Detect which cell encompasses the target text, then output its [x, y] center coordinate. 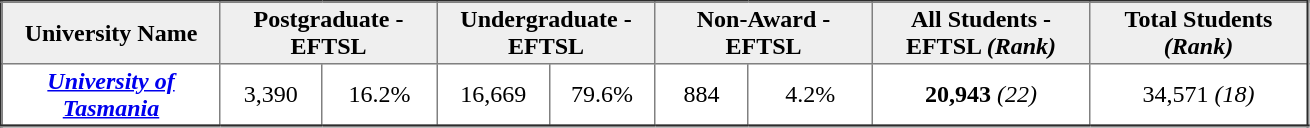
Postgraduate - EFTSL [329, 33]
University of Tasmania [111, 95]
16.2% [380, 95]
20,943 (22) [981, 95]
All Students - EFTSL (Rank) [981, 33]
34,571 (18) [1199, 95]
79.6% [602, 95]
Undergraduate - EFTSL [546, 33]
Total Students (Rank) [1199, 33]
884 [702, 95]
University Name [111, 33]
4.2% [810, 95]
16,669 [493, 95]
Non-Award - EFTSL [764, 33]
3,390 [271, 95]
